Scan for the cell matching the given text and deliver its [x, y] coordinate at center. 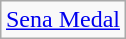
Sena Medal [62, 20]
